Pinpoint the cell where the given text exists, returning its (X, Y) midpoint coordinate. 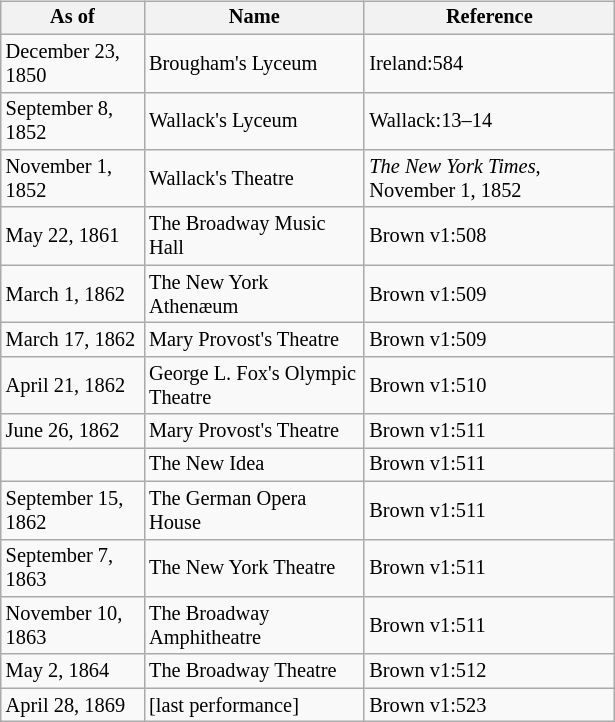
The New York Times, November 1, 1852 (489, 179)
Wallack:13–14 (489, 121)
March 17, 1862 (72, 340)
November 1, 1852 (72, 179)
As of (72, 18)
September 8, 1852 (72, 121)
Brown v1:510 (489, 385)
Wallack's Lyceum (254, 121)
June 26, 1862 (72, 431)
The New York Theatre (254, 568)
May 22, 1861 (72, 236)
April 28, 1869 (72, 705)
Brown v1:512 (489, 671)
December 23, 1850 (72, 63)
The Broadway Amphitheatre (254, 626)
Brougham's Lyceum (254, 63)
The Broadway Theatre (254, 671)
The New Idea (254, 465)
April 21, 1862 (72, 385)
[last performance] (254, 705)
The New York Athenæum (254, 294)
The Broadway Music Hall (254, 236)
The German Opera House (254, 510)
May 2, 1864 (72, 671)
March 1, 1862 (72, 294)
Name (254, 18)
Ireland:584 (489, 63)
Reference (489, 18)
Brown v1:508 (489, 236)
Wallack's Theatre (254, 179)
George L. Fox's Olympic Theatre (254, 385)
November 10, 1863 (72, 626)
September 7, 1863 (72, 568)
Brown v1:523 (489, 705)
September 15, 1862 (72, 510)
